Extract the (X, Y) coordinate from the center of the cell holding the provided text.  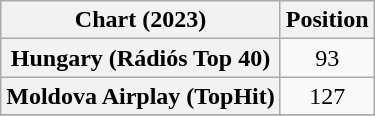
127 (327, 96)
Moldova Airplay (TopHit) (141, 96)
93 (327, 58)
Position (327, 20)
Hungary (Rádiós Top 40) (141, 58)
Chart (2023) (141, 20)
